Pinpoint the cell where the given text exists, returning its (X, Y) midpoint coordinate. 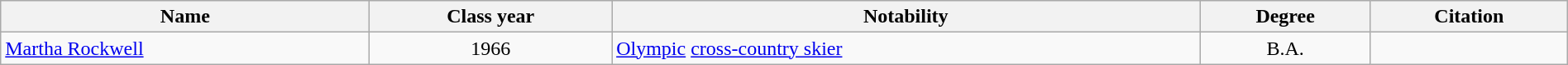
Degree (1285, 17)
Citation (1469, 17)
Notability (906, 17)
B.A. (1285, 48)
1966 (491, 48)
Class year (491, 17)
Name (185, 17)
Martha Rockwell (185, 48)
Olympic cross-country skier (906, 48)
